Search for the cell housing the specified text and yield its [x, y] center coordinate. 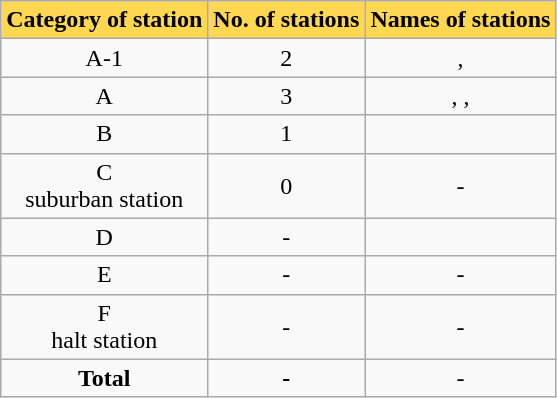
D [104, 237]
Category of station [104, 20]
Csuburban station [104, 186]
No. of stations [286, 20]
3 [286, 96]
0 [286, 186]
2 [286, 58]
, [460, 58]
B [104, 134]
A-1 [104, 58]
A [104, 96]
Names of stations [460, 20]
Fhalt station [104, 326]
1 [286, 134]
E [104, 275]
Total [104, 378]
, , [460, 96]
